From the cell containing the given text, extract its center point as (X, Y) coordinate. 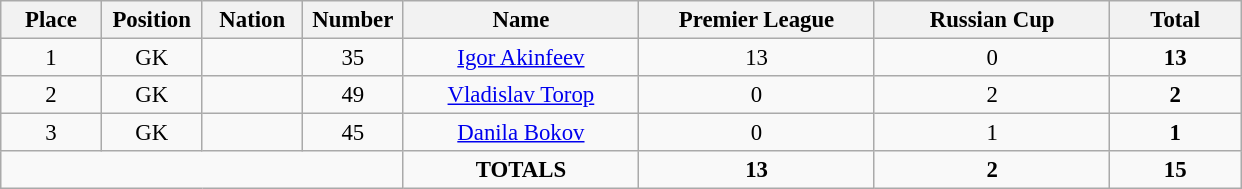
35 (354, 58)
Danila Bokov (521, 133)
15 (1176, 170)
Number (354, 20)
Position (152, 20)
Nation (252, 20)
Russian Cup (992, 20)
Vladislav Torop (521, 95)
Igor Akinfeev (521, 58)
3 (52, 133)
Place (52, 20)
Name (521, 20)
Total (1176, 20)
49 (354, 95)
TOTALS (521, 170)
Premier League (757, 20)
45 (354, 133)
